For the text-containing cell, return its midpoint in [X, Y] coordinate format. 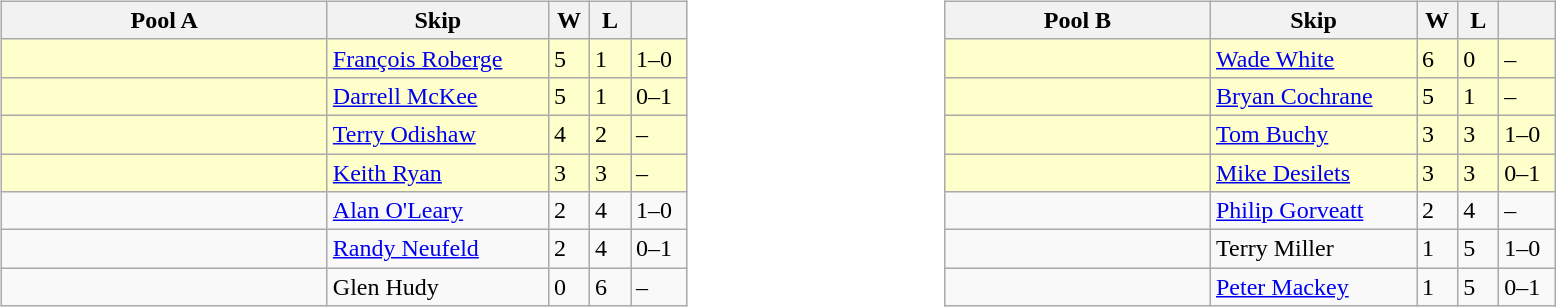
Wade White [1313, 58]
Philip Gorveatt [1313, 211]
Randy Neufeld [438, 249]
Terry Miller [1313, 249]
Mike Desilets [1313, 173]
François Roberge [438, 58]
Pool B [1077, 20]
Darrell McKee [438, 96]
Glen Hudy [438, 287]
Tom Buchy [1313, 134]
Terry Odishaw [438, 134]
Peter Mackey [1313, 287]
Bryan Cochrane [1313, 96]
Keith Ryan [438, 173]
Pool A [164, 20]
Alan O'Leary [438, 211]
